Extract the [x, y] coordinate from the center of the cell holding the provided text.  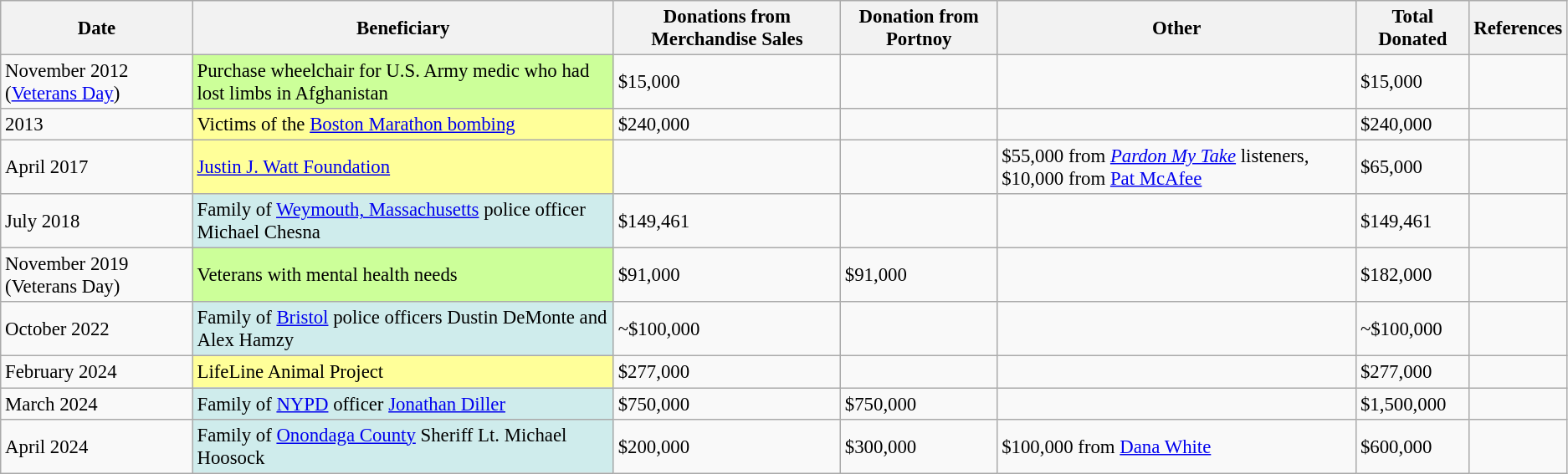
April 2017 [97, 167]
Family of Weymouth, Massachusetts police officer Michael Chesna [403, 221]
$1,500,000 [1412, 404]
November 2019 (Veterans Day) [97, 276]
Date [97, 28]
LifeLine Animal Project [403, 372]
Total Donated [1412, 28]
Donation from Portnoy [919, 28]
$300,000 [919, 446]
$600,000 [1412, 446]
Family of Onondaga County Sheriff Lt. Michael Hoosock [403, 446]
October 2022 [97, 329]
$200,000 [726, 446]
$100,000 from Dana White [1176, 446]
Beneficiary [403, 28]
$65,000 [1412, 167]
References [1518, 28]
Purchase wheelchair for U.S. Army medic who had lost limbs in Afghanistan [403, 82]
$182,000 [1412, 276]
Victims of the Boston Marathon bombing [403, 125]
Justin J. Watt Foundation [403, 167]
$55,000 from Pardon My Take listeners, $10,000 from Pat McAfee [1176, 167]
Veterans with mental health needs [403, 276]
Donations from Merchandise Sales [726, 28]
February 2024 [97, 372]
Family of NYPD officer Jonathan Diller [403, 404]
2013 [97, 125]
April 2024 [97, 446]
March 2024 [97, 404]
Other [1176, 28]
July 2018 [97, 221]
Family of Bristol police officers Dustin DeMonte and Alex Hamzy [403, 329]
November 2012 (Veterans Day) [97, 82]
